Determine the (X, Y) coordinate at the center of the cell enclosing the given text.  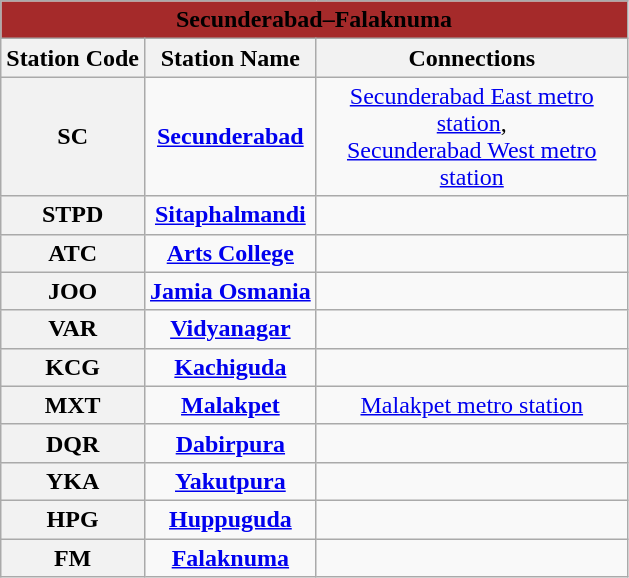
Yakutpura (230, 481)
VAR (73, 329)
Falaknuma (230, 557)
Secunderabad East metro station,Secunderabad West metro station (472, 136)
Connections (472, 58)
Malakpet metro station (472, 405)
Arts College (230, 253)
Station Name (230, 58)
Malakpet (230, 405)
Dabirpura (230, 443)
ATC (73, 253)
Station Code (73, 58)
Jamia Osmania (230, 291)
STPD (73, 215)
Huppuguda (230, 519)
KCG (73, 367)
Vidyanagar (230, 329)
JOO (73, 291)
FM (73, 557)
YKA (73, 481)
Sitaphalmandi (230, 215)
Secunderabad–Falaknuma (314, 20)
SC (73, 136)
Kachiguda (230, 367)
MXT (73, 405)
Secunderabad (230, 136)
DQR (73, 443)
HPG (73, 519)
